Detect which cell encompasses the target text, then output its (X, Y) center coordinate. 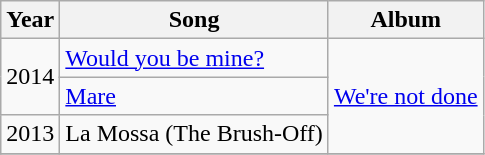
Would you be mine? (194, 58)
2014 (30, 77)
Song (194, 20)
We're not done (406, 96)
La Mossa (The Brush-Off) (194, 134)
Year (30, 20)
2013 (30, 134)
Album (406, 20)
Mare (194, 96)
